Capture the cell that displays the provided text and extract its [x, y] central coordinate. 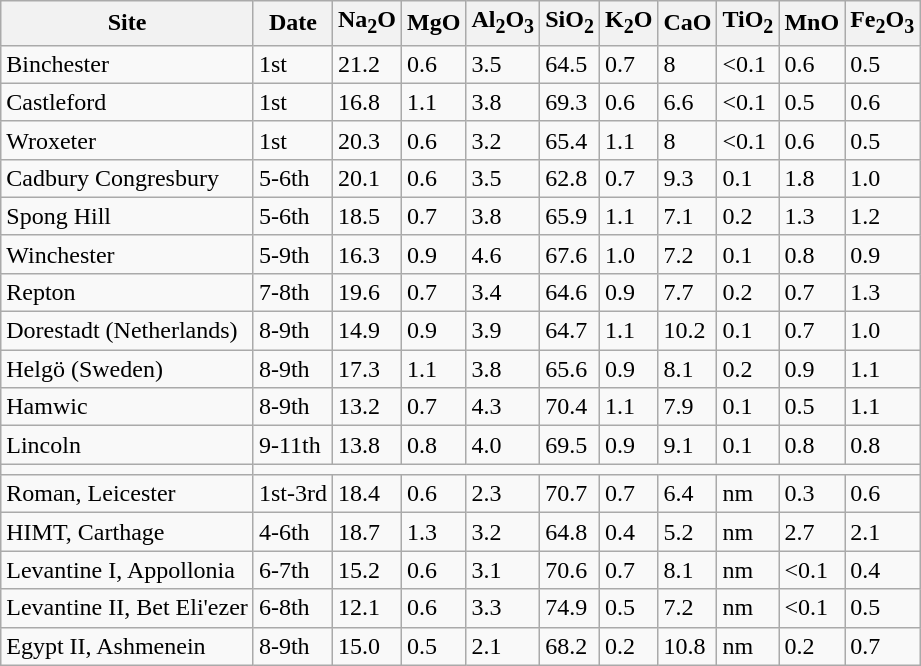
Hamwic [128, 407]
17.3 [366, 369]
7.7 [688, 292]
K2O [628, 23]
4.6 [503, 254]
Castleford [128, 102]
Levantine II, Bet Eli'ezer [128, 608]
15.2 [366, 570]
9.3 [688, 178]
Date [292, 23]
20.1 [366, 178]
Spong Hill [128, 216]
MnO [812, 23]
3.1 [503, 570]
70.7 [570, 494]
2.7 [812, 532]
64.8 [570, 532]
64.6 [570, 292]
16.3 [366, 254]
Helgö (Sweden) [128, 369]
13.2 [366, 407]
18.7 [366, 532]
Site [128, 23]
4.3 [503, 407]
6-7th [292, 570]
6.4 [688, 494]
Roman, Leicester [128, 494]
CaO [688, 23]
65.6 [570, 369]
MgO [434, 23]
15.0 [366, 646]
7.9 [688, 407]
3.9 [503, 331]
69.3 [570, 102]
69.5 [570, 445]
19.6 [366, 292]
7.1 [688, 216]
0.3 [812, 494]
2.3 [503, 494]
12.1 [366, 608]
70.6 [570, 570]
Dorestadt (Netherlands) [128, 331]
3.4 [503, 292]
13.8 [366, 445]
1.8 [812, 178]
67.6 [570, 254]
5-9th [292, 254]
6.6 [688, 102]
5.2 [688, 532]
74.9 [570, 608]
14.9 [366, 331]
Repton [128, 292]
3.3 [503, 608]
Wroxeter [128, 140]
4.0 [503, 445]
65.4 [570, 140]
62.8 [570, 178]
6-8th [292, 608]
64.5 [570, 64]
18.4 [366, 494]
Cadbury Congresbury [128, 178]
Levantine I, Appollonia [128, 570]
10.2 [688, 331]
21.2 [366, 64]
68.2 [570, 646]
Winchester [128, 254]
70.4 [570, 407]
9-11th [292, 445]
SiO2 [570, 23]
1st-3rd [292, 494]
1.2 [882, 216]
18.5 [366, 216]
64.7 [570, 331]
TiO2 [748, 23]
Al2O3 [503, 23]
10.8 [688, 646]
Fe2O3 [882, 23]
4-6th [292, 532]
16.8 [366, 102]
20.3 [366, 140]
Lincoln [128, 445]
9.1 [688, 445]
7-8th [292, 292]
Egypt II, Ashmenein [128, 646]
65.9 [570, 216]
Binchester [128, 64]
HIMT, Carthage [128, 532]
Na2O [366, 23]
